From the cell containing the given text, extract its center point as (x, y) coordinate. 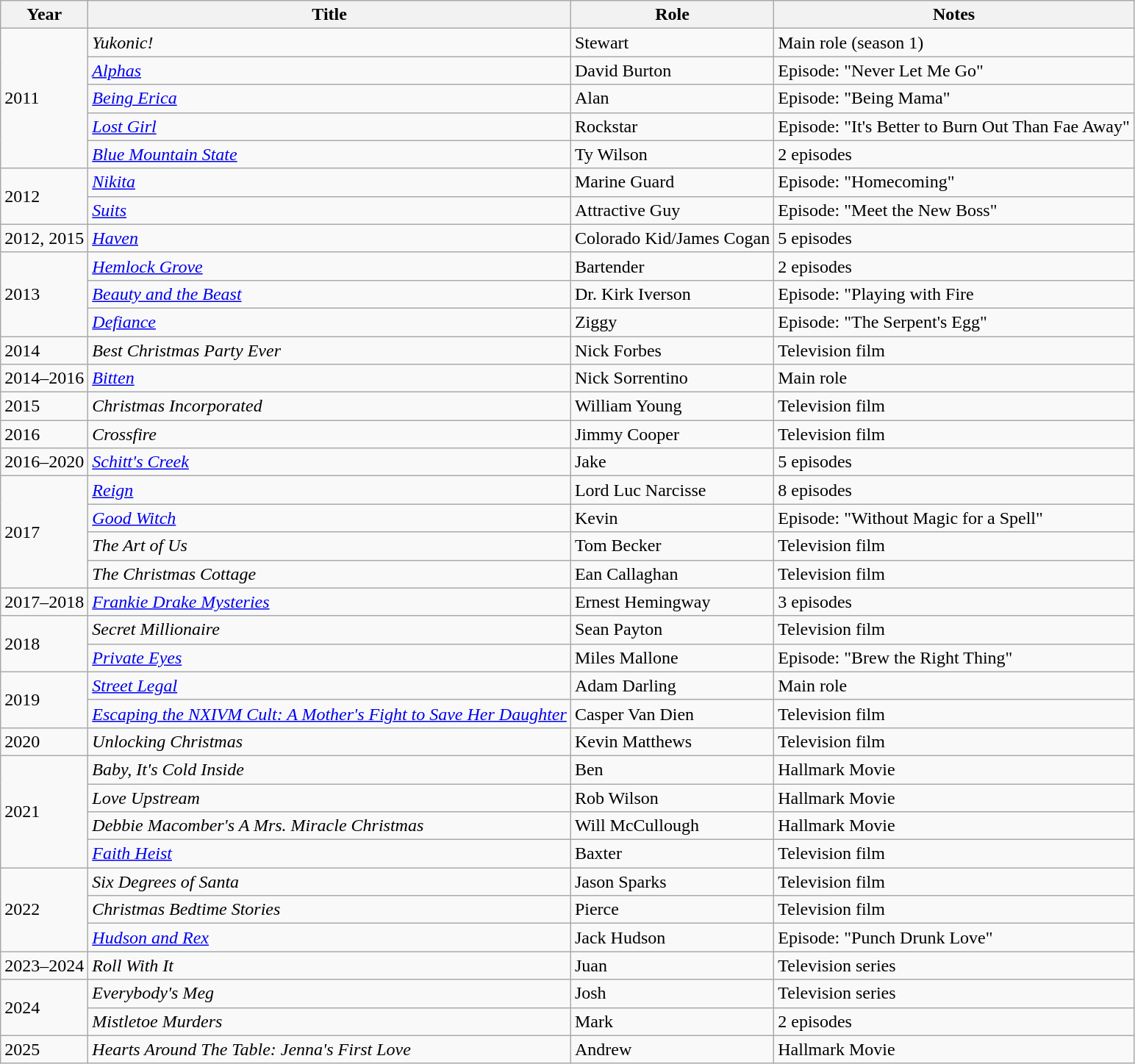
Unlocking Christmas (329, 741)
Everybody's Meg (329, 993)
Good Witch (329, 518)
Love Upstream (329, 797)
Episode: "Punch Drunk Love" (954, 938)
2023–2024 (44, 966)
Mark (672, 1021)
Rob Wilson (672, 797)
Frankie Drake Mysteries (329, 602)
Ernest Hemingway (672, 602)
2011 (44, 98)
Adam Darling (672, 686)
Beauty and the Beast (329, 294)
William Young (672, 406)
Year (44, 15)
Miles Mallone (672, 658)
Rockstar (672, 126)
Josh (672, 993)
Colorado Kid/James Cogan (672, 238)
Debbie Macomber's A Mrs. Miracle Christmas (329, 826)
Faith Heist (329, 854)
2016 (44, 434)
2012, 2015 (44, 238)
Role (672, 15)
Ean Callaghan (672, 574)
2025 (44, 1049)
Notes (954, 15)
Episode: "Without Magic for a Spell" (954, 518)
Alphas (329, 71)
Jason Sparks (672, 882)
The Art of Us (329, 546)
Escaping the NXIVM Cult: A Mother's Fight to Save Her Daughter (329, 713)
Haven (329, 238)
Episode: "Meet the New Boss" (954, 210)
2014–2016 (44, 378)
Dr. Kirk Iverson (672, 294)
Nick Forbes (672, 351)
Crossfire (329, 434)
Hemlock Grove (329, 266)
Yukonic! (329, 43)
Episode: "Homecoming" (954, 182)
Suits (329, 210)
Bartender (672, 266)
2020 (44, 741)
Lost Girl (329, 126)
Jimmy Cooper (672, 434)
Street Legal (329, 686)
Jack Hudson (672, 938)
Secret Millionaire (329, 630)
Six Degrees of Santa (329, 882)
2019 (44, 700)
2022 (44, 910)
Episode: "Playing with Fire (954, 294)
Hudson and Rex (329, 938)
Baxter (672, 854)
Nick Sorrentino (672, 378)
Stewart (672, 43)
Reign (329, 490)
Blue Mountain State (329, 154)
Episode: "Being Mama" (954, 98)
Andrew (672, 1049)
Will McCullough (672, 826)
David Burton (672, 71)
2021 (44, 811)
Attractive Guy (672, 210)
Tom Becker (672, 546)
Ben (672, 769)
2014 (44, 351)
Episode: "Never Let Me Go" (954, 71)
2013 (44, 294)
Kevin Matthews (672, 741)
2024 (44, 1007)
2017 (44, 532)
Marine Guard (672, 182)
Schitt's Creek (329, 462)
Christmas Bedtime Stories (329, 910)
Best Christmas Party Ever (329, 351)
Christmas Incorporated (329, 406)
2018 (44, 644)
Title (329, 15)
Alan (672, 98)
Episode: "It's Better to Burn Out Than Fae Away" (954, 126)
Baby, It's Cold Inside (329, 769)
2015 (44, 406)
The Christmas Cottage (329, 574)
2012 (44, 196)
8 episodes (954, 490)
Kevin (672, 518)
2017–2018 (44, 602)
2016–2020 (44, 462)
Jake (672, 462)
Pierce (672, 910)
Ziggy (672, 322)
Being Erica (329, 98)
Nikita (329, 182)
3 episodes (954, 602)
Bitten (329, 378)
Main role (season 1) (954, 43)
Roll With It (329, 966)
Sean Payton (672, 630)
Casper Van Dien (672, 713)
Defiance (329, 322)
Juan (672, 966)
Episode: "The Serpent's Egg" (954, 322)
Hearts Around The Table: Jenna's First Love (329, 1049)
Private Eyes (329, 658)
Lord Luc Narcisse (672, 490)
Episode: "Brew the Right Thing" (954, 658)
Mistletoe Murders (329, 1021)
Ty Wilson (672, 154)
